Output the [X, Y] coordinate of the center of the cell containing the given text.  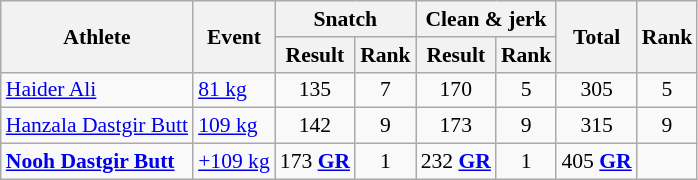
173 GR [315, 162]
7 [386, 90]
+109 kg [234, 162]
Nooh Dastgir Butt [97, 162]
232 GR [456, 162]
Event [234, 36]
405 GR [596, 162]
173 [456, 126]
Clean & jerk [486, 19]
315 [596, 126]
Snatch [346, 19]
Hanzala Dastgir Butt [97, 126]
Total [596, 36]
142 [315, 126]
Haider Ali [97, 90]
135 [315, 90]
81 kg [234, 90]
170 [456, 90]
305 [596, 90]
109 kg [234, 126]
Athlete [97, 36]
